Extract the [X, Y] coordinate from the center of the cell holding the provided text.  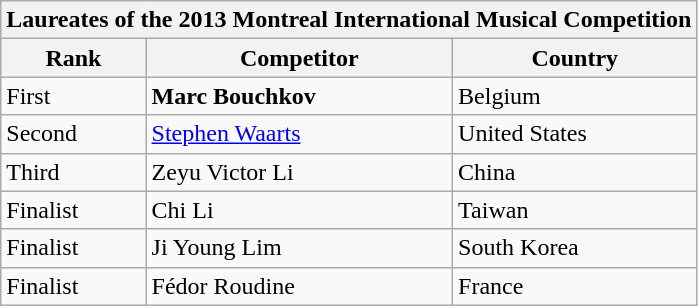
Competitor [300, 58]
United States [575, 134]
Laureates of the 2013 Montreal International Musical Competition [349, 20]
South Korea [575, 248]
Country [575, 58]
Third [74, 172]
Zeyu Victor Li [300, 172]
Second [74, 134]
First [74, 96]
Stephen Waarts [300, 134]
China [575, 172]
Belgium [575, 96]
France [575, 286]
Ji Young Lim [300, 248]
Rank [74, 58]
Taiwan [575, 210]
Marc Bouchkov [300, 96]
Chi Li [300, 210]
Fédor Roudine [300, 286]
